Find where the given text appears and provide that cell's center as [x, y] coordinate. 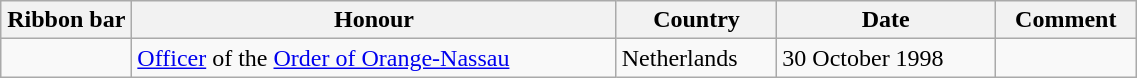
Country [696, 20]
Netherlands [696, 58]
Date [886, 20]
30 October 1998 [886, 58]
Comment [1066, 20]
Ribbon bar [66, 20]
Honour [374, 20]
Officer of the Order of Orange-Nassau [374, 58]
